Extract the (x, y) coordinate from the center of the cell holding the provided text.  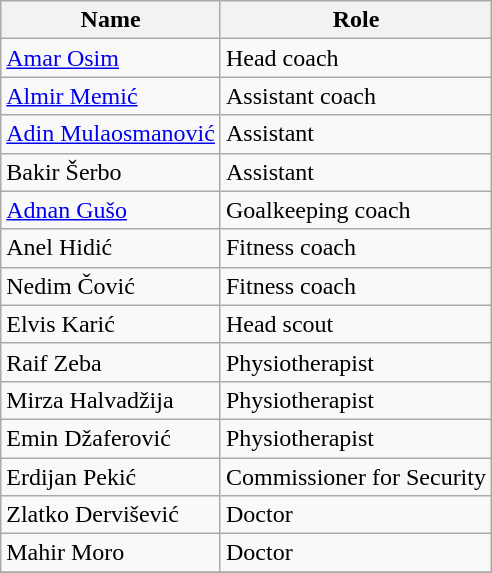
Assistant coach (356, 96)
Raif Zeba (111, 362)
Emin Džaferović (111, 438)
Elvis Karić (111, 324)
Almir Memić (111, 96)
Goalkeeping coach (356, 210)
Amar Osim (111, 58)
Anel Hidić (111, 248)
Zlatko Dervišević (111, 515)
Mahir Moro (111, 553)
Erdijan Pekić (111, 477)
Bakir Šerbo (111, 172)
Mirza Halvadžija (111, 400)
Head coach (356, 58)
Adnan Gušo (111, 210)
Commissioner for Security (356, 477)
Head scout (356, 324)
Nedim Čović (111, 286)
Adin Mulaosmanović (111, 134)
Name (111, 20)
Role (356, 20)
